From the cell containing the given text, extract its center point as [X, Y] coordinate. 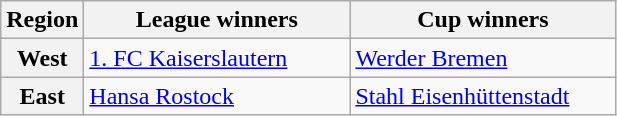
Werder Bremen [483, 58]
East [42, 96]
1. FC Kaiserslautern [217, 58]
Cup winners [483, 20]
Stahl Eisenhüttenstadt [483, 96]
Hansa Rostock [217, 96]
League winners [217, 20]
Region [42, 20]
West [42, 58]
